Find where the given text appears and provide that cell's center as [X, Y] coordinate. 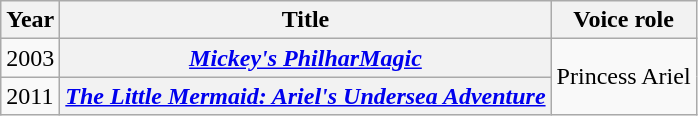
Title [306, 20]
Mickey's PhilharMagic [306, 58]
2003 [30, 58]
The Little Mermaid: Ariel's Undersea Adventure [306, 96]
2011 [30, 96]
Voice role [624, 20]
Year [30, 20]
Princess Ariel [624, 77]
